Find where the given text appears and provide that cell's center as [X, Y] coordinate. 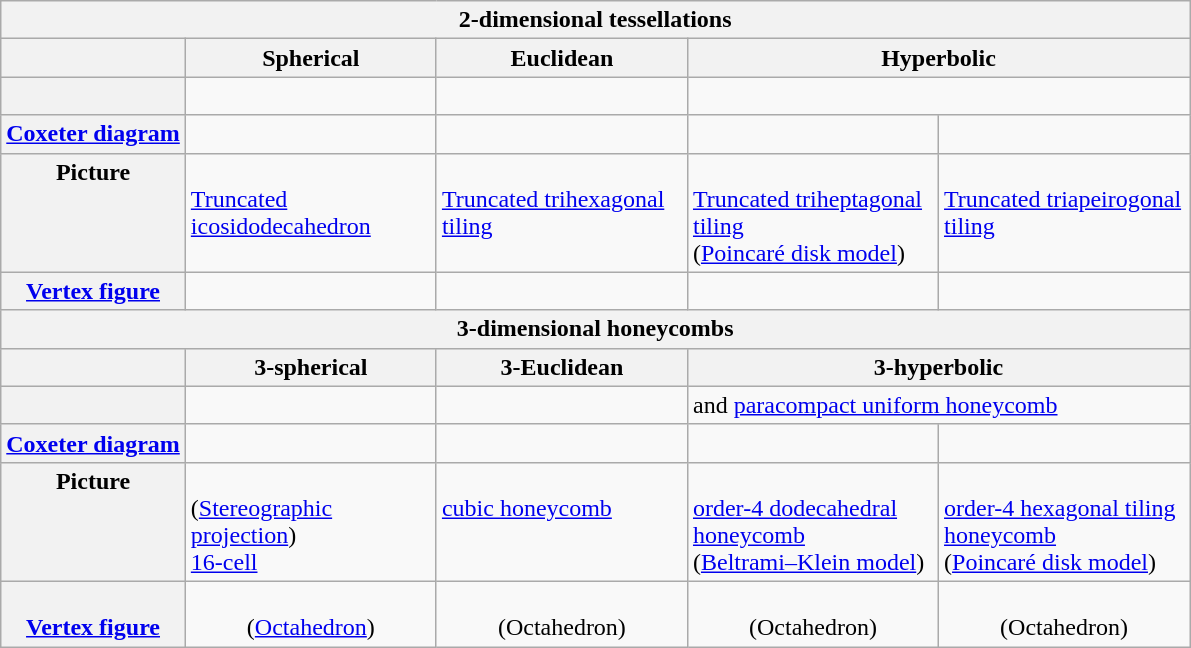
Truncated triheptagonal tiling(Poincaré disk model) [812, 212]
cubic honeycomb [562, 522]
3-dimensional honeycombs [596, 329]
order-4 hexagonal tiling honeycomb(Poincaré disk model) [1064, 522]
2-dimensional tessellations [596, 20]
Hyperbolic [938, 58]
Truncated trihexagonal tiling [562, 212]
Truncated icosidodecahedron [310, 212]
3-hyperbolic [938, 367]
3-spherical [310, 367]
(Stereographic projection)16-cell [310, 522]
Euclidean [562, 58]
and paracompact uniform honeycomb [938, 405]
Truncated triapeirogonal tiling [1064, 212]
Spherical [310, 58]
3-Euclidean [562, 367]
order-4 dodecahedral honeycomb(Beltrami–Klein model) [812, 522]
